For the text-containing cell, return its midpoint in (X, Y) coordinate format. 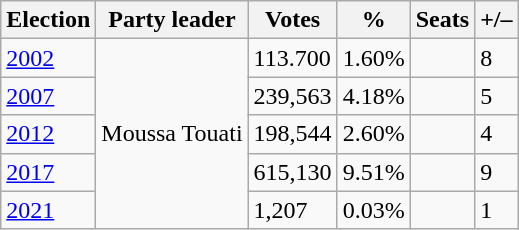
113.700 (292, 58)
2017 (48, 172)
Votes (292, 20)
239,563 (292, 96)
5 (496, 96)
4 (496, 134)
1,207 (292, 210)
2002 (48, 58)
198,544 (292, 134)
9 (496, 172)
% (374, 20)
Seats (442, 20)
+/– (496, 20)
0.03% (374, 210)
4.18% (374, 96)
Party leader (172, 20)
1 (496, 210)
8 (496, 58)
2.60% (374, 134)
2007 (48, 96)
Moussa Touati (172, 134)
2012 (48, 134)
615,130 (292, 172)
Election (48, 20)
1.60% (374, 58)
9.51% (374, 172)
2021 (48, 210)
